From the cell containing the given text, extract its center point as (X, Y) coordinate. 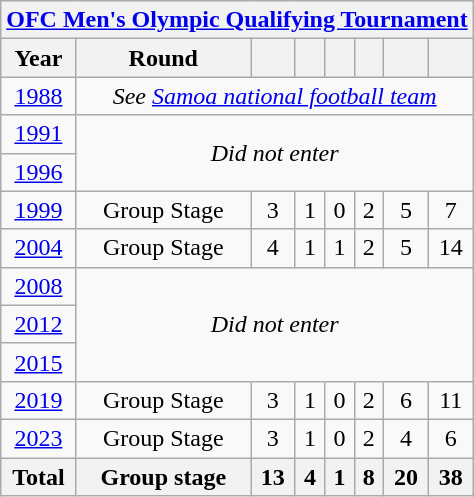
Year (38, 58)
See Samoa national football team (274, 96)
1999 (38, 210)
1988 (38, 96)
OFC Men's Olympic Qualifying Tournament (237, 20)
8 (368, 477)
1996 (38, 172)
7 (450, 210)
2023 (38, 438)
2004 (38, 248)
1991 (38, 134)
2015 (38, 362)
Round (163, 58)
14 (450, 248)
2019 (38, 400)
Total (38, 477)
11 (450, 400)
38 (450, 477)
20 (406, 477)
13 (272, 477)
Group stage (163, 477)
2008 (38, 286)
2012 (38, 324)
